Find where the given text appears and provide that cell's center as [x, y] coordinate. 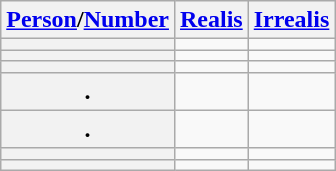
Person/Number [88, 20]
Realis [211, 20]
Irrealis [292, 20]
